Locate the cell with the specified text and output its [X, Y] center coordinate. 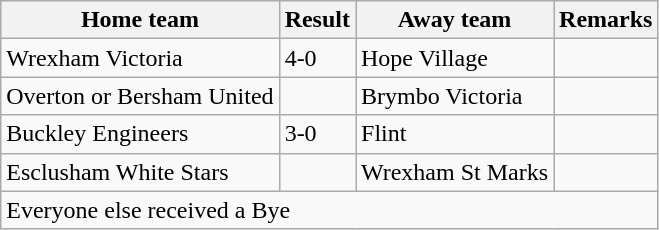
Esclusham White Stars [140, 172]
Away team [455, 20]
Result [317, 20]
Buckley Engineers [140, 134]
Wrexham St Marks [455, 172]
3-0 [317, 134]
Overton or Bersham United [140, 96]
Brymbo Victoria [455, 96]
Flint [455, 134]
Everyone else received a Bye [330, 210]
Remarks [606, 20]
Hope Village [455, 58]
Home team [140, 20]
Wrexham Victoria [140, 58]
4-0 [317, 58]
